Locate the cell with the specified text and output its [x, y] center coordinate. 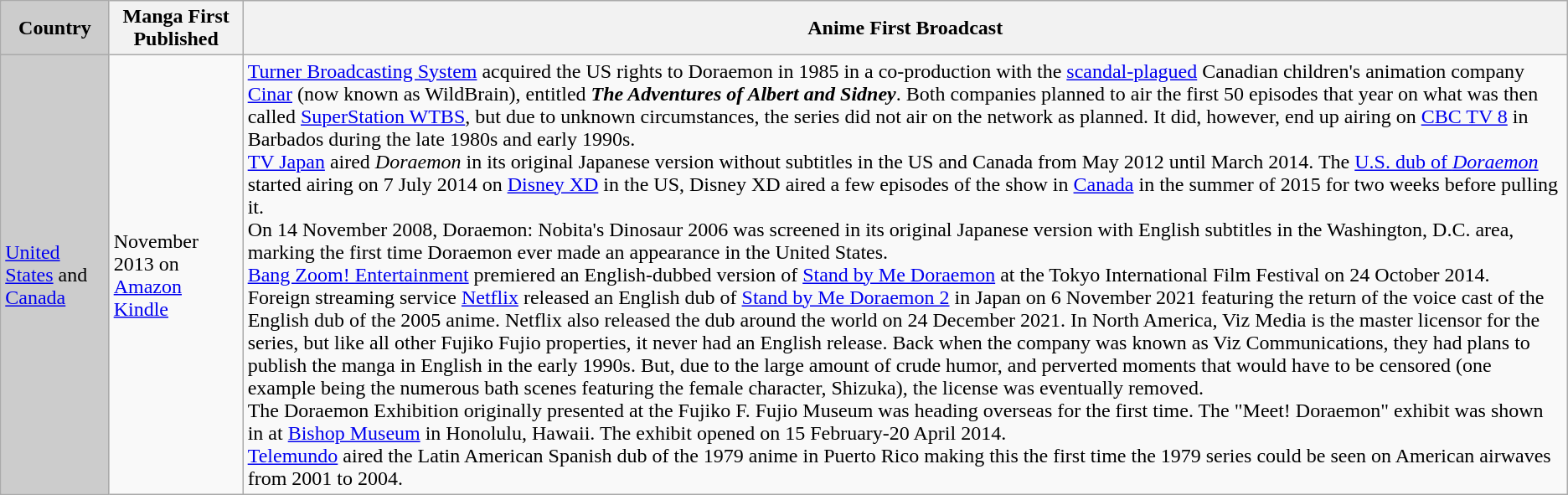
United States and Canada [55, 275]
Manga First Published [176, 28]
Anime First Broadcast [905, 28]
Country [55, 28]
November 2013 on Amazon Kindle [176, 275]
